Pinpoint the cell where the given text exists, returning its (x, y) midpoint coordinate. 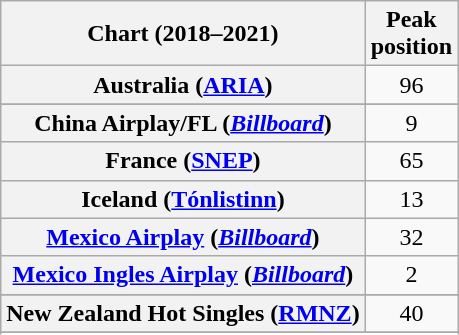
China Airplay/FL (Billboard) (183, 123)
Iceland (Tónlistinn) (183, 199)
9 (411, 123)
Mexico Ingles Airplay (Billboard) (183, 275)
40 (411, 313)
Australia (ARIA) (183, 85)
Peakposition (411, 34)
France (SNEP) (183, 161)
New Zealand Hot Singles (RMNZ) (183, 313)
32 (411, 237)
96 (411, 85)
65 (411, 161)
Chart (2018–2021) (183, 34)
2 (411, 275)
13 (411, 199)
Mexico Airplay (Billboard) (183, 237)
